Search for the cell housing the specified text and yield its (x, y) center coordinate. 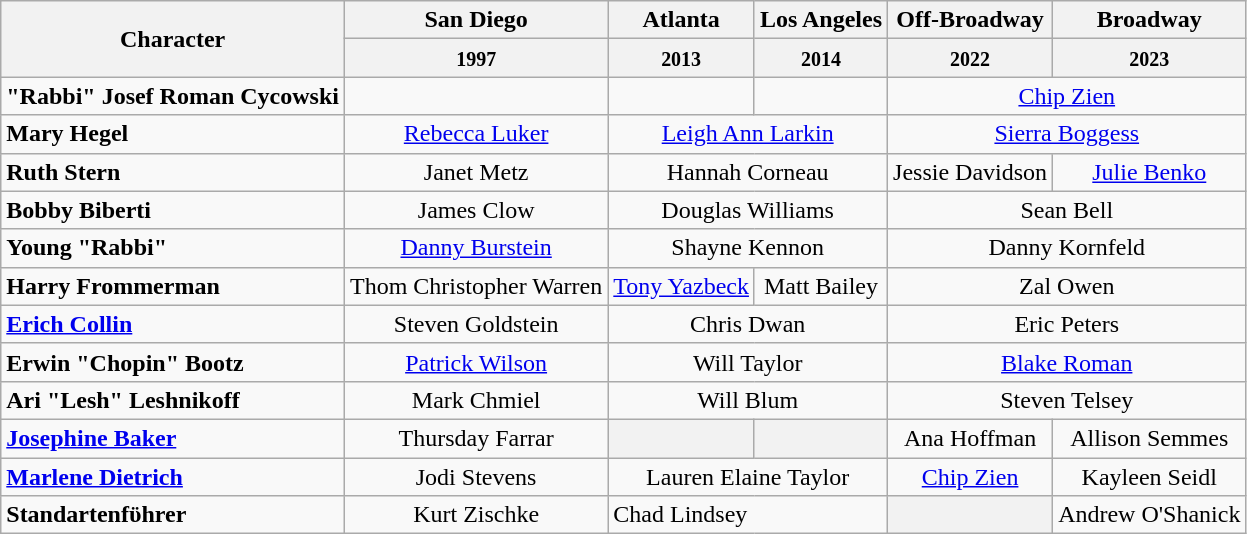
Young "Rabbi" (173, 248)
Chris Dwan (748, 324)
Will Taylor (748, 362)
Standartenfϋhrer (173, 515)
1997 (476, 58)
2023 (1150, 58)
Eric Peters (1067, 324)
Lauren Elaine Taylor (748, 477)
Tony Yazbeck (682, 286)
Atlanta (682, 20)
Harry Frommerman (173, 286)
Sean Bell (1067, 210)
Steven Telsey (1067, 400)
2013 (682, 58)
Thursday Farrar (476, 438)
Leigh Ann Larkin (748, 134)
Mary Hegel (173, 134)
Douglas Williams (748, 210)
Matt Bailey (820, 286)
Danny Kornfeld (1067, 248)
Jodi Stevens (476, 477)
Andrew O'Shanick (1150, 515)
Ari "Lesh" Leshnikoff (173, 400)
Allison Semmes (1150, 438)
Ruth Stern (173, 172)
Off-Broadway (970, 20)
Janet Metz (476, 172)
"Rabbi" Josef Roman Cycowski (173, 96)
Erwin "Chopin" Bootz (173, 362)
San Diego (476, 20)
Los Angeles (820, 20)
Broadway (1150, 20)
Chad Lindsey (748, 515)
Kayleen Seidl (1150, 477)
Marlene Dietrich (173, 477)
Character (173, 39)
Jessie Davidson (970, 172)
James Clow (476, 210)
Kurt Zischke (476, 515)
Erich Collin (173, 324)
Sierra Boggess (1067, 134)
Bobby Biberti (173, 210)
Blake Roman (1067, 362)
Will Blum (748, 400)
Patrick Wilson (476, 362)
Ana Hoffman (970, 438)
Danny Burstein (476, 248)
2014 (820, 58)
Julie Benko (1150, 172)
Rebecca Luker (476, 134)
Steven Goldstein (476, 324)
2022 (970, 58)
Thom Christopher Warren (476, 286)
Hannah Corneau (748, 172)
Zal Owen (1067, 286)
Josephine Baker (173, 438)
Shayne Kennon (748, 248)
Mark Chmiel (476, 400)
